Return (X, Y) of the center of cell containing provided text 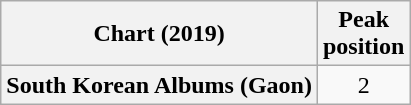
2 (363, 85)
Peakposition (363, 34)
Chart (2019) (160, 34)
South Korean Albums (Gaon) (160, 85)
